Pinpoint the cell where the given text exists, returning its [x, y] midpoint coordinate. 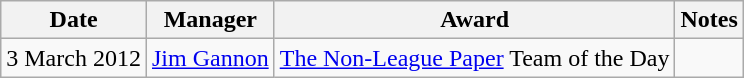
3 March 2012 [74, 58]
The Non-League Paper Team of the Day [474, 58]
Notes [709, 20]
Jim Gannon [210, 58]
Date [74, 20]
Manager [210, 20]
Award [474, 20]
